Extract the (X, Y) coordinate from the center of the cell holding the provided text.  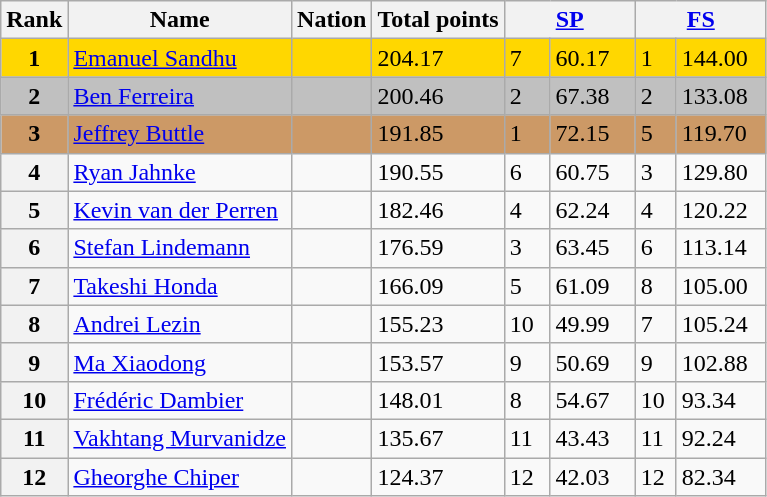
204.17 (438, 58)
Vakhtang Murvanidze (180, 438)
Frédéric Dambier (180, 400)
166.09 (438, 286)
176.59 (438, 248)
133.08 (721, 96)
FS (700, 20)
Takeshi Honda (180, 286)
191.85 (438, 134)
Ryan Jahnke (180, 172)
124.37 (438, 477)
42.03 (592, 477)
60.17 (592, 58)
105.00 (721, 286)
105.24 (721, 324)
144.00 (721, 58)
Stefan Lindemann (180, 248)
182.46 (438, 210)
60.75 (592, 172)
129.80 (721, 172)
153.57 (438, 362)
Rank (34, 20)
148.01 (438, 400)
72.15 (592, 134)
Kevin van der Perren (180, 210)
190.55 (438, 172)
120.22 (721, 210)
113.14 (721, 248)
Ma Xiaodong (180, 362)
155.23 (438, 324)
Nation (332, 20)
62.24 (592, 210)
63.45 (592, 248)
102.88 (721, 362)
54.67 (592, 400)
Jeffrey Buttle (180, 134)
SP (570, 20)
Gheorghe Chiper (180, 477)
119.70 (721, 134)
200.46 (438, 96)
50.69 (592, 362)
43.43 (592, 438)
Name (180, 20)
67.38 (592, 96)
93.34 (721, 400)
Emanuel Sandhu (180, 58)
49.99 (592, 324)
Andrei Lezin (180, 324)
Total points (438, 20)
61.09 (592, 286)
82.34 (721, 477)
92.24 (721, 438)
Ben Ferreira (180, 96)
135.67 (438, 438)
